Find where the given text appears and provide that cell's center as [x, y] coordinate. 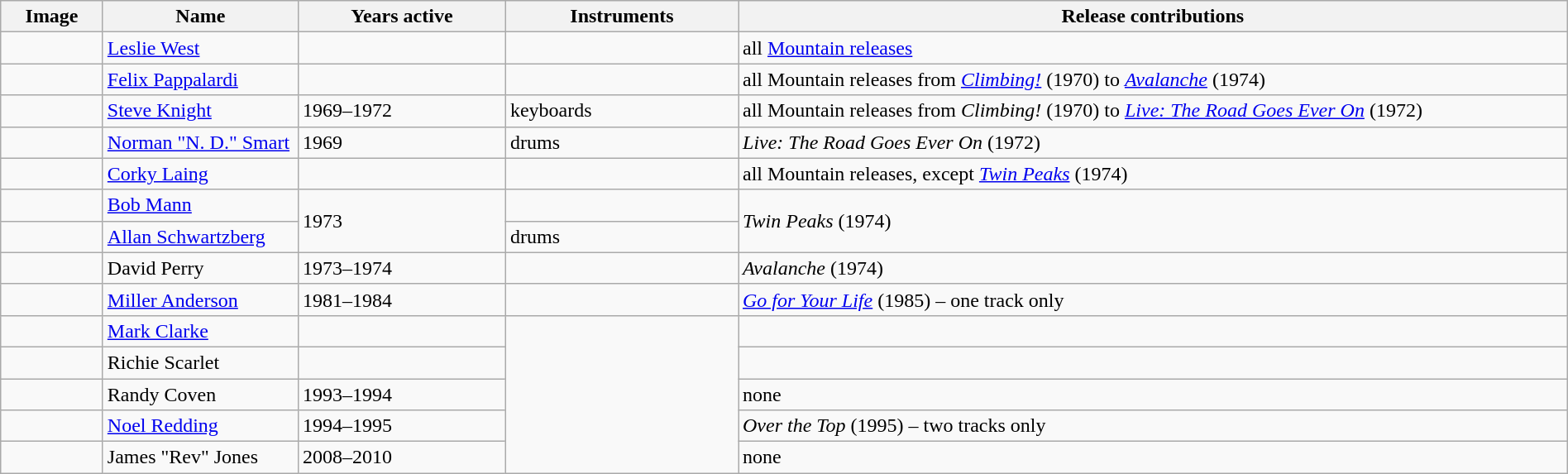
Go for Your Life (1985) – one track only [1153, 299]
1981–1984 [402, 299]
all Mountain releases from Climbing! (1970) to Avalanche (1974) [1153, 79]
Mark Clarke [200, 331]
Live: The Road Goes Ever On (1972) [1153, 142]
Felix Pappalardi [200, 79]
Release contributions [1153, 17]
Norman "N. D." Smart [200, 142]
Allan Schwartzberg [200, 237]
Twin Peaks (1974) [1153, 221]
2008–2010 [402, 457]
Noel Redding [200, 426]
1973–1974 [402, 268]
Years active [402, 17]
Leslie West [200, 48]
1973 [402, 221]
keyboards [622, 111]
Corky Laing [200, 174]
Name [200, 17]
1969–1972 [402, 111]
Randy Coven [200, 395]
Miller Anderson [200, 299]
Steve Knight [200, 111]
Bob Mann [200, 205]
Instruments [622, 17]
1994–1995 [402, 426]
Image [52, 17]
Avalanche (1974) [1153, 268]
Over the Top (1995) – two tracks only [1153, 426]
all Mountain releases from Climbing! (1970) to Live: The Road Goes Ever On (1972) [1153, 111]
all Mountain releases [1153, 48]
1993–1994 [402, 395]
all Mountain releases, except Twin Peaks (1974) [1153, 174]
1969 [402, 142]
James "Rev" Jones [200, 457]
Richie Scarlet [200, 362]
David Perry [200, 268]
